Search for the cell housing the specified text and yield its [X, Y] center coordinate. 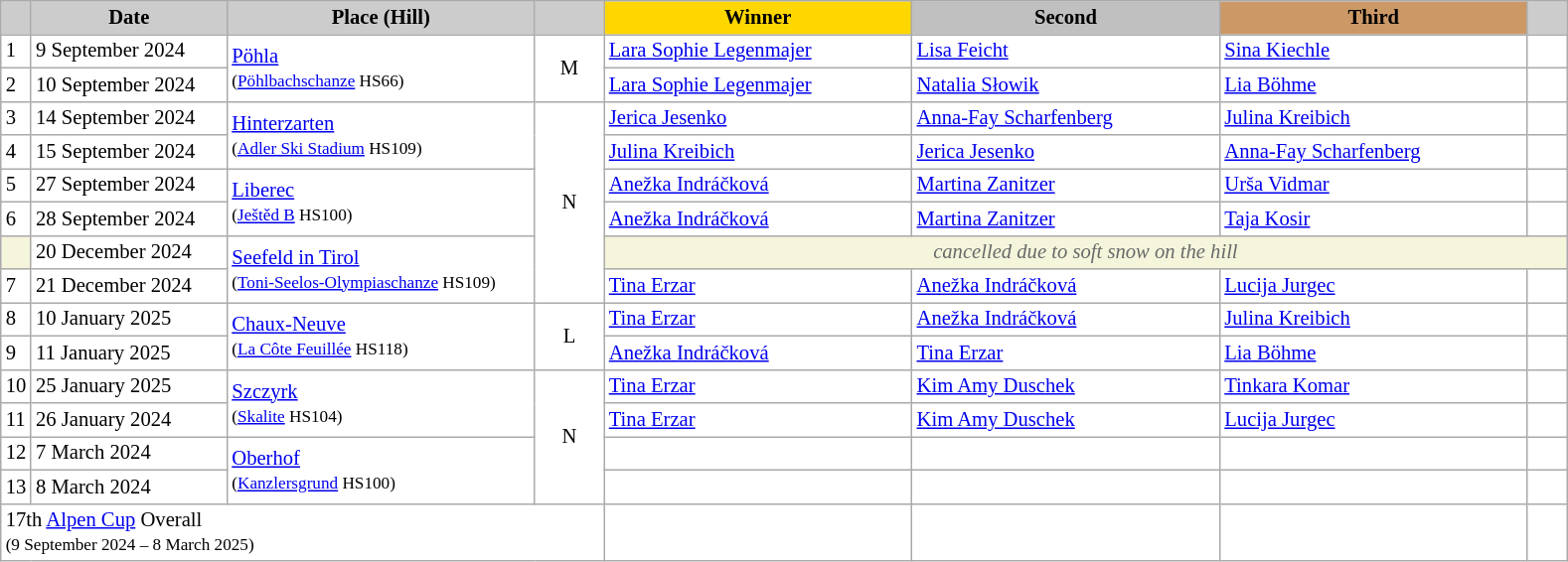
Liberec(Ještěd B HS100) [381, 202]
10 [16, 386]
27 September 2024 [129, 185]
Date [129, 17]
17th Alpen Cup Overall(9 September 2024 – 8 March 2025) [302, 532]
Hinterzarten(Adler Ski Stadium HS109) [381, 135]
Seefeld in Tirol(Toni-Seelos-Olympiaschanze HS109) [381, 269]
Chaux-Neuve(La Côte Feuillée HS118) [381, 336]
Oberhof(Kanzlersgrund HS100) [381, 470]
26 January 2024 [129, 420]
Third [1373, 17]
Taja Kosir [1373, 218]
28 September 2024 [129, 218]
15 September 2024 [129, 152]
Tinkara Komar [1373, 386]
Natalia Słowik [1066, 84]
10 September 2024 [129, 84]
13 [16, 487]
1 [16, 51]
Second [1066, 17]
20 December 2024 [129, 252]
Szczyrk(Skalite HS104) [381, 403]
M [569, 68]
Sina Kiechle [1373, 51]
Pöhla(Pöhlbachschanze HS66) [381, 68]
14 September 2024 [129, 118]
2 [16, 84]
12 [16, 453]
25 January 2025 [129, 386]
4 [16, 152]
11 [16, 420]
Winner [758, 17]
21 December 2024 [129, 285]
3 [16, 118]
7 [16, 285]
7 March 2024 [129, 453]
8 March 2024 [129, 487]
Urša Vidmar [1373, 185]
Place (Hill) [381, 17]
5 [16, 185]
10 January 2025 [129, 319]
6 [16, 218]
8 [16, 319]
Lisa Feicht [1066, 51]
9 September 2024 [129, 51]
cancelled due to soft snow on the hill [1085, 252]
L [569, 336]
9 [16, 352]
11 January 2025 [129, 352]
